Scan for the cell matching the given text and deliver its [X, Y] coordinate at center. 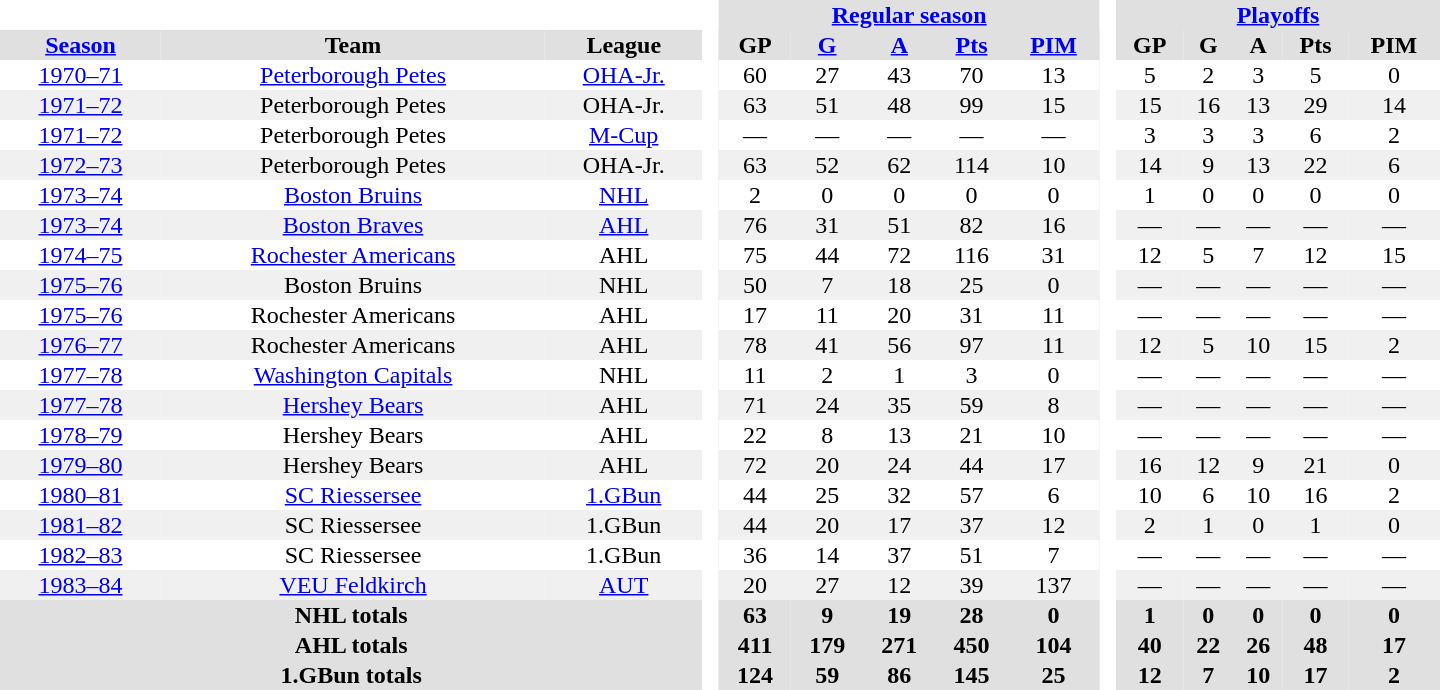
70 [971, 75]
35 [899, 405]
78 [755, 345]
18 [899, 285]
76 [755, 225]
AHL totals [351, 645]
57 [971, 495]
19 [899, 615]
40 [1150, 645]
145 [971, 675]
1979–80 [80, 465]
1976–77 [80, 345]
39 [971, 585]
97 [971, 345]
71 [755, 405]
60 [755, 75]
29 [1316, 105]
AUT [624, 585]
124 [755, 675]
1974–75 [80, 255]
26 [1258, 645]
99 [971, 105]
Washington Capitals [353, 375]
1981–82 [80, 525]
Playoffs [1278, 15]
62 [899, 165]
43 [899, 75]
411 [755, 645]
1972–73 [80, 165]
1983–84 [80, 585]
Regular season [909, 15]
50 [755, 285]
M-Cup [624, 135]
86 [899, 675]
VEU Feldkirch [353, 585]
1982–83 [80, 555]
179 [827, 645]
114 [971, 165]
32 [899, 495]
1980–81 [80, 495]
52 [827, 165]
League [624, 45]
1978–79 [80, 435]
82 [971, 225]
36 [755, 555]
104 [1054, 645]
450 [971, 645]
Season [80, 45]
NHL totals [351, 615]
137 [1054, 585]
41 [827, 345]
75 [755, 255]
1970–71 [80, 75]
Team [353, 45]
56 [899, 345]
271 [899, 645]
1.GBun totals [351, 675]
Boston Braves [353, 225]
116 [971, 255]
28 [971, 615]
